Pinpoint the cell where the given text exists, returning its (x, y) midpoint coordinate. 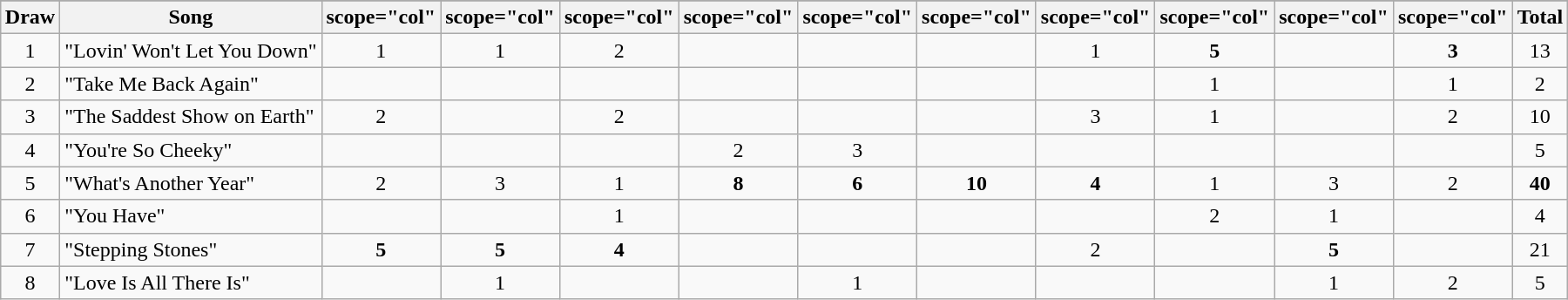
Song (191, 17)
40 (1540, 183)
"You Have" (191, 216)
Draw (30, 17)
"Lovin' Won't Let You Down" (191, 51)
"The Saddest Show on Earth" (191, 117)
7 (30, 249)
13 (1540, 51)
21 (1540, 249)
"You're So Cheeky" (191, 150)
"Love Is All There Is" (191, 283)
"Stepping Stones" (191, 249)
"Take Me Back Again" (191, 84)
Total (1540, 17)
"What's Another Year" (191, 183)
